Pinpoint the cell where the given text exists, returning its [X, Y] midpoint coordinate. 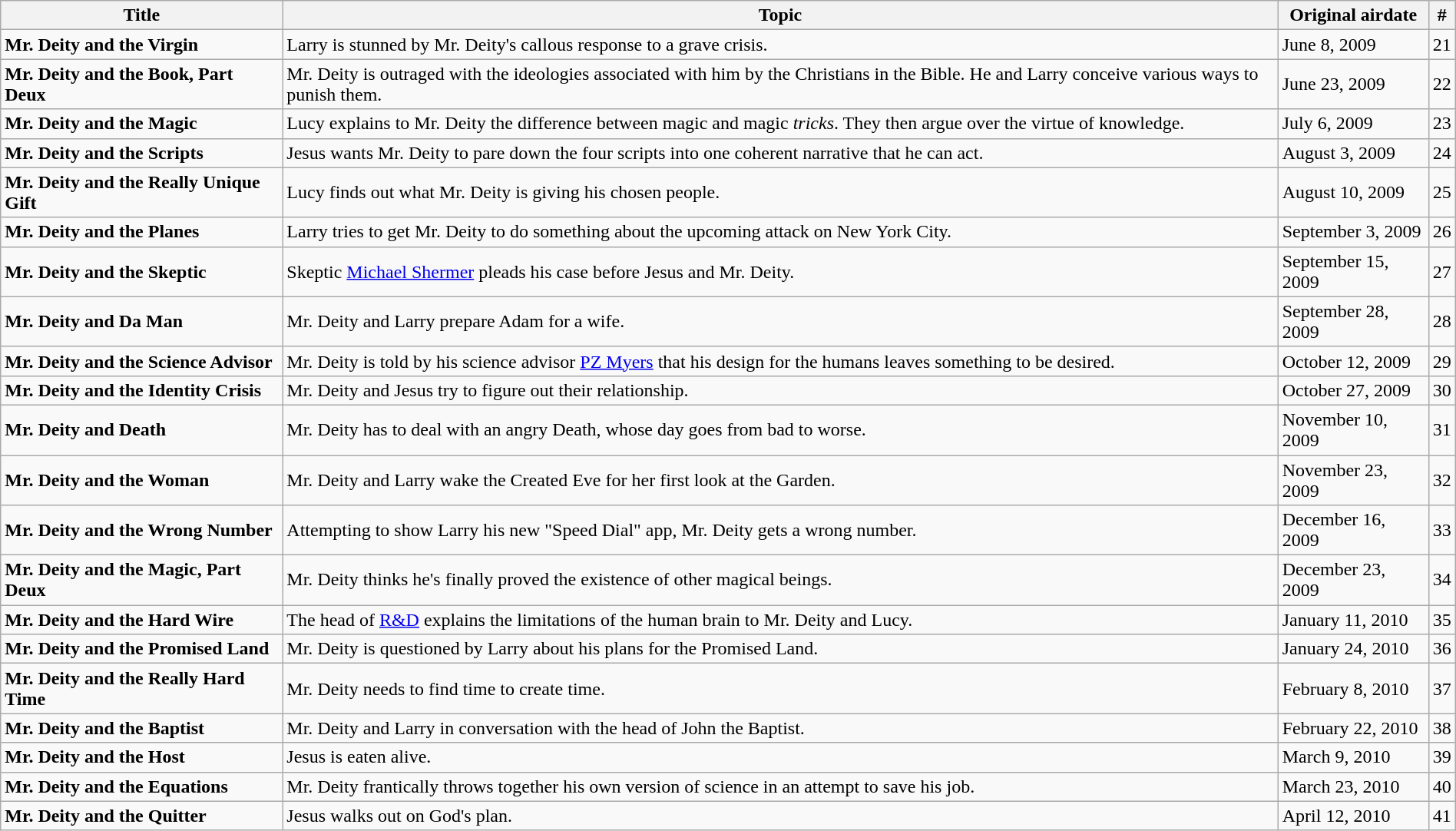
June 23, 2009 [1353, 84]
December 23, 2009 [1353, 581]
November 23, 2009 [1353, 479]
28 [1442, 321]
Mr. Deity and Death [141, 430]
Jesus wants Mr. Deity to pare down the four scripts into one coherent narrative that he can act. [780, 153]
Mr. Deity frantically throws together his own version of science in an attempt to save his job. [780, 786]
Mr. Deity and the Promised Land [141, 649]
Mr. Deity is told by his science advisor PZ Myers that his design for the humans leaves something to be desired. [780, 361]
Mr. Deity and Da Man [141, 321]
Mr. Deity and the Science Advisor [141, 361]
Mr. Deity and the Baptist [141, 728]
January 11, 2010 [1353, 620]
Mr. Deity and the Identity Crisis [141, 390]
21 [1442, 45]
September 3, 2009 [1353, 232]
Lucy finds out what Mr. Deity is giving his chosen people. [780, 192]
Title [141, 15]
Jesus walks out on God's plan. [780, 816]
March 23, 2010 [1353, 786]
40 [1442, 786]
March 9, 2010 [1353, 757]
Mr. Deity and Larry prepare Adam for a wife. [780, 321]
December 16, 2009 [1353, 530]
30 [1442, 390]
Mr. Deity needs to find time to create time. [780, 688]
Mr. Deity and the Really Unique Gift [141, 192]
Lucy explains to Mr. Deity the difference between magic and magic tricks. They then argue over the virtue of knowledge. [780, 124]
January 24, 2010 [1353, 649]
Mr. Deity and Larry wake the Created Eve for her first look at the Garden. [780, 479]
# [1442, 15]
Mr. Deity and the Scripts [141, 153]
June 8, 2009 [1353, 45]
November 10, 2009 [1353, 430]
29 [1442, 361]
33 [1442, 530]
July 6, 2009 [1353, 124]
Mr. Deity and the Planes [141, 232]
Mr. Deity and the Wrong Number [141, 530]
38 [1442, 728]
Jesus is eaten alive. [780, 757]
Mr. Deity and the Magic, Part Deux [141, 581]
Mr. Deity and Larry in conversation with the head of John the Baptist. [780, 728]
31 [1442, 430]
Mr. Deity is questioned by Larry about his plans for the Promised Land. [780, 649]
Mr. Deity and the Hard Wire [141, 620]
Mr. Deity and the Host [141, 757]
August 10, 2009 [1353, 192]
The head of R&D explains the limitations of the human brain to Mr. Deity and Lucy. [780, 620]
April 12, 2010 [1353, 816]
39 [1442, 757]
Mr. Deity and the Book, Part Deux [141, 84]
Mr. Deity thinks he's finally proved the existence of other magical beings. [780, 581]
24 [1442, 153]
Attempting to show Larry his new "Speed Dial" app, Mr. Deity gets a wrong number. [780, 530]
32 [1442, 479]
Mr. Deity and the Really Hard Time [141, 688]
February 8, 2010 [1353, 688]
Mr. Deity and the Virgin [141, 45]
Topic [780, 15]
Original airdate [1353, 15]
27 [1442, 272]
25 [1442, 192]
October 27, 2009 [1353, 390]
Mr. Deity and the Magic [141, 124]
Skeptic Michael Shermer pleads his case before Jesus and Mr. Deity. [780, 272]
37 [1442, 688]
September 28, 2009 [1353, 321]
22 [1442, 84]
Mr. Deity and Jesus try to figure out their relationship. [780, 390]
23 [1442, 124]
February 22, 2010 [1353, 728]
35 [1442, 620]
Mr. Deity has to deal with an angry Death, whose day goes from bad to worse. [780, 430]
Larry tries to get Mr. Deity to do something about the upcoming attack on New York City. [780, 232]
Mr. Deity and the Woman [141, 479]
September 15, 2009 [1353, 272]
34 [1442, 581]
36 [1442, 649]
Mr. Deity and the Skeptic [141, 272]
Mr. Deity and the Equations [141, 786]
October 12, 2009 [1353, 361]
Mr. Deity is outraged with the ideologies associated with him by the Christians in the Bible. He and Larry conceive various ways to punish them. [780, 84]
Larry is stunned by Mr. Deity's callous response to a grave crisis. [780, 45]
Mr. Deity and the Quitter [141, 816]
26 [1442, 232]
41 [1442, 816]
August 3, 2009 [1353, 153]
